Extract the (X, Y) coordinate from the center of the cell holding the provided text.  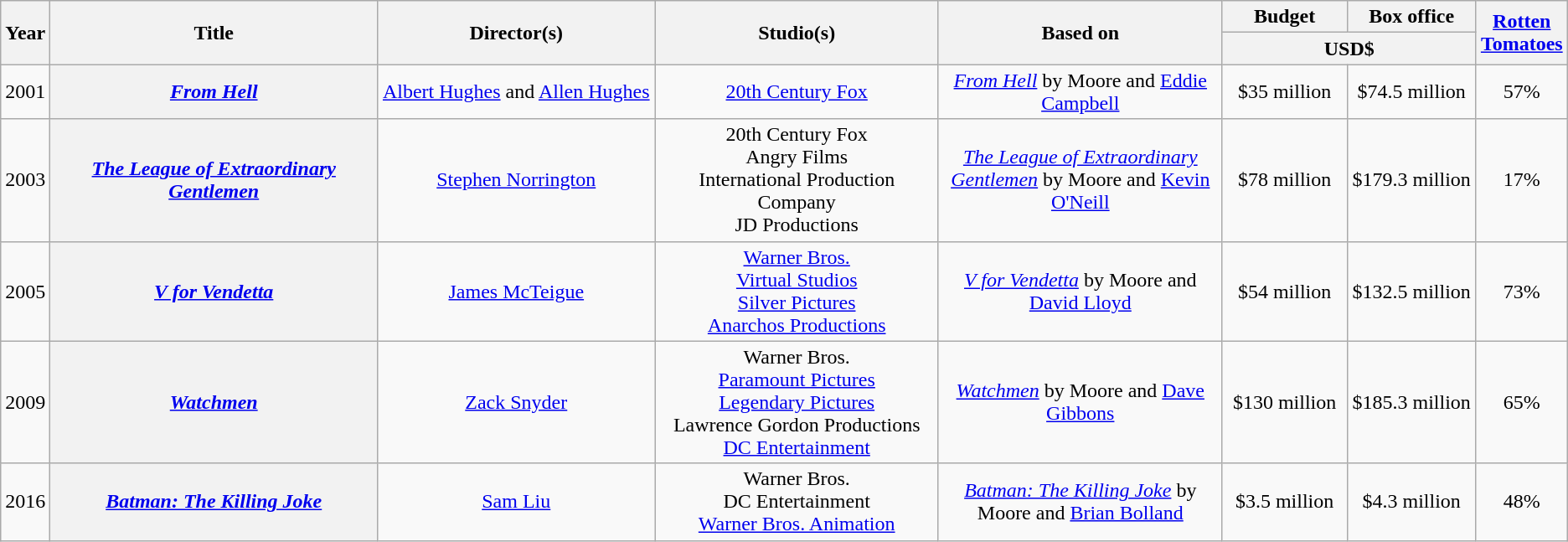
Warner Bros.Virtual StudiosSilver PicturesAnarchos Productions (797, 292)
James McTeigue (516, 292)
V for Vendetta (214, 292)
Warner Bros.DC EntertainmentWarner Bros. Animation (797, 502)
Warner Bros.Paramount PicturesLegendary PicturesLawrence Gordon ProductionsDC Entertainment (797, 402)
Box office (1411, 17)
USD$ (1349, 49)
From Hell by Moore and Eddie Campbell (1081, 92)
Zack Snyder (516, 402)
Studio(s) (797, 33)
$78 million (1285, 180)
2003 (25, 180)
Watchmen by Moore and Dave Gibbons (1081, 402)
Director(s) (516, 33)
2001 (25, 92)
Batman: The Killing Joke (214, 502)
Watchmen (214, 402)
$3.5 million (1285, 502)
$132.5 million (1411, 292)
From Hell (214, 92)
2016 (25, 502)
$74.5 million (1411, 92)
Budget (1285, 17)
65% (1521, 402)
Rotten Tomatoes (1521, 33)
48% (1521, 502)
Year (25, 33)
Based on (1081, 33)
$54 million (1285, 292)
$179.3 million (1411, 180)
Title (214, 33)
73% (1521, 292)
The League of Extraordinary Gentlemen (214, 180)
2009 (25, 402)
Stephen Norrington (516, 180)
$35 million (1285, 92)
V for Vendetta by Moore and David Lloyd (1081, 292)
Sam Liu (516, 502)
2005 (25, 292)
$4.3 million (1411, 502)
Albert Hughes and Allen Hughes (516, 92)
The League of Extraordinary Gentlemen by Moore and Kevin O'Neill (1081, 180)
$130 million (1285, 402)
20th Century Fox (797, 92)
$185.3 million (1411, 402)
20th Century FoxAngry FilmsInternational Production CompanyJD Productions (797, 180)
Batman: The Killing Joke by Moore and Brian Bolland (1081, 502)
57% (1521, 92)
17% (1521, 180)
